Capture the cell that displays the provided text and extract its [X, Y] central coordinate. 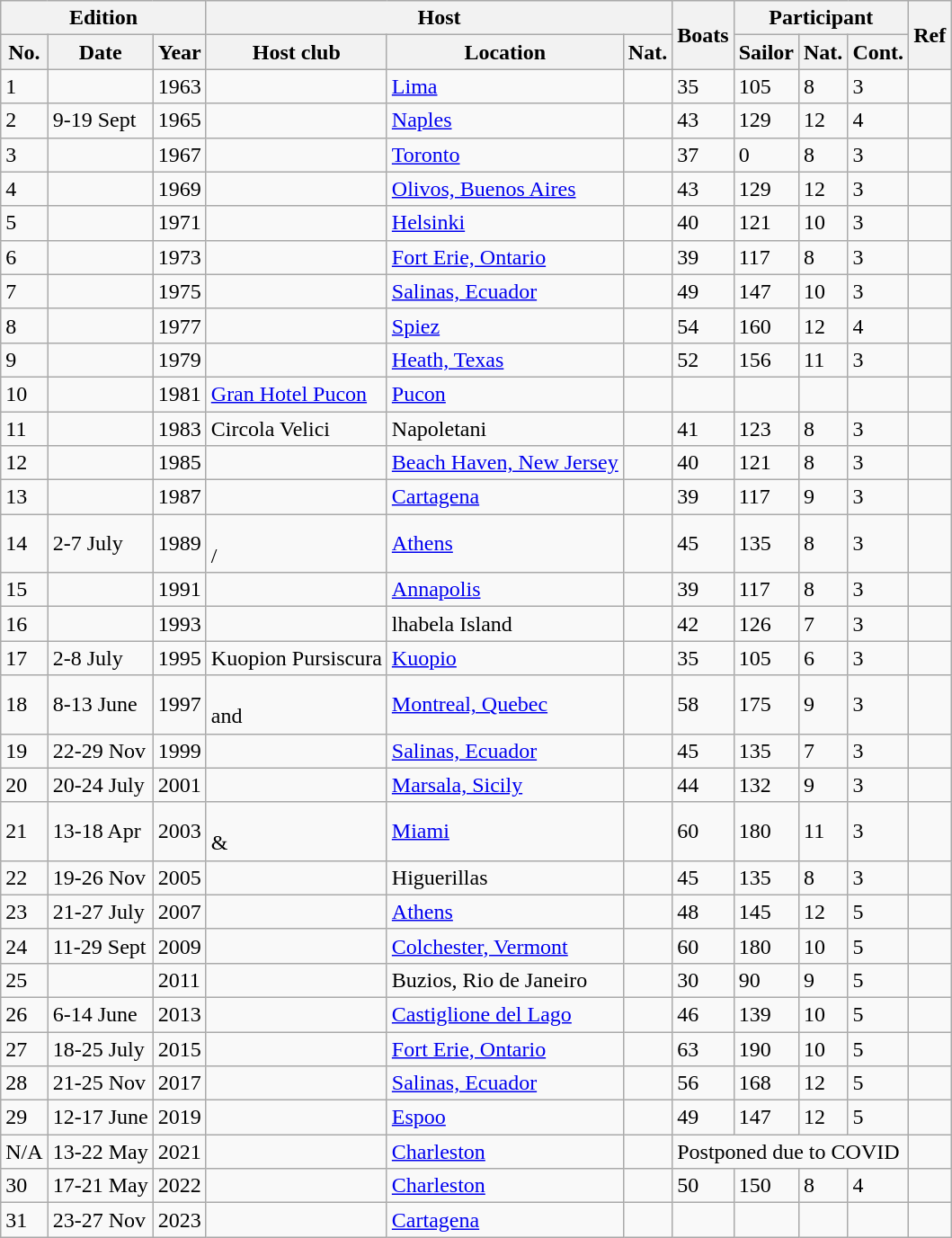
2005 [180, 877]
90 [766, 980]
63 [703, 1049]
2022 [180, 1186]
Kuopio [505, 658]
160 [766, 325]
Host [439, 18]
Postponed due to COVID [791, 1152]
8-13 June [101, 705]
2011 [180, 980]
150 [766, 1186]
1963 [180, 86]
25 [24, 980]
Spiez [505, 325]
52 [703, 360]
168 [766, 1083]
23-27 Nov [101, 1220]
56 [703, 1083]
58 [703, 705]
16 [24, 624]
21-25 Nov [101, 1083]
13 [24, 497]
2001 [180, 785]
54 [703, 325]
50 [703, 1186]
2009 [180, 946]
1973 [180, 257]
1965 [180, 120]
2-8 July [101, 658]
Year [180, 52]
2007 [180, 912]
1971 [180, 223]
29 [24, 1118]
1967 [180, 155]
126 [766, 624]
Pucon [505, 394]
2015 [180, 1049]
14 [24, 543]
1991 [180, 590]
2023 [180, 1220]
42 [703, 624]
22-29 Nov [101, 751]
Toronto [505, 155]
1983 [180, 429]
175 [766, 705]
19-26 Nov [101, 877]
1995 [180, 658]
and [297, 705]
Helsinki [505, 223]
Ref [930, 35]
27 [24, 1049]
Marsala, Sicily [505, 785]
11-29 Sept [101, 946]
23 [24, 912]
Naples [505, 120]
Gran Hotel Pucon [297, 394]
139 [766, 1014]
2013 [180, 1014]
28 [24, 1083]
Edition [104, 18]
Espoo [505, 1118]
21 [24, 831]
1985 [180, 463]
Cont. [878, 52]
19 [24, 751]
6-14 June [101, 1014]
Beach Haven, New Jersey [505, 463]
46 [703, 1014]
1989 [180, 543]
17-21 May [101, 1186]
2 [24, 120]
Location [505, 52]
12-17 June [101, 1118]
44 [703, 785]
/ [297, 543]
1999 [180, 751]
17 [24, 658]
1993 [180, 624]
21-27 July [101, 912]
13-22 May [101, 1152]
190 [766, 1049]
13-18 Apr [101, 831]
Host club [297, 52]
Date [101, 52]
20 [24, 785]
lhabela Island [505, 624]
1975 [180, 291]
37 [703, 155]
Miami [505, 831]
Circola Velici [297, 429]
22 [24, 877]
Napoletani [505, 429]
24 [24, 946]
2003 [180, 831]
Kuopion Pursiscura [297, 658]
1 [24, 86]
26 [24, 1014]
& [297, 831]
145 [766, 912]
No. [24, 52]
48 [703, 912]
123 [766, 429]
2021 [180, 1152]
2019 [180, 1118]
18-25 July [101, 1049]
Buzios, Rio de Janeiro [505, 980]
Colchester, Vermont [505, 946]
Montreal, Quebec [505, 705]
9-19 Sept [101, 120]
Lima [505, 86]
18 [24, 705]
Sailor [766, 52]
Castiglione del Lago [505, 1014]
Participant [822, 18]
1997 [180, 705]
Annapolis [505, 590]
Higuerillas [505, 877]
Olivos, Buenos Aires [505, 189]
1969 [180, 189]
0 [766, 155]
1987 [180, 497]
31 [24, 1220]
20-24 July [101, 785]
N/A [24, 1152]
Boats [703, 35]
2-7 July [101, 543]
1977 [180, 325]
Heath, Texas [505, 360]
1981 [180, 394]
132 [766, 785]
41 [703, 429]
156 [766, 360]
15 [24, 590]
1979 [180, 360]
2017 [180, 1083]
